Scan for the cell matching the given text and deliver its (x, y) coordinate at center. 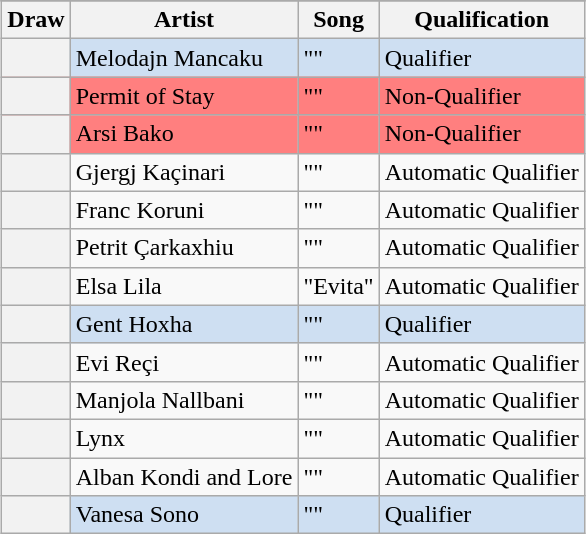
"Evita" (338, 286)
Melodajn Mancaku (184, 58)
Alban Kondi and Lore (184, 477)
Artist (184, 20)
Song (338, 20)
Evi Reçi (184, 362)
Draw (36, 20)
Vanesa Sono (184, 515)
Permit of Stay (184, 96)
Franc Koruni (184, 210)
Gent Hoxha (184, 324)
Arsi Bako (184, 134)
Petrit Çarkaxhiu (184, 248)
Qualification (482, 20)
Gjergj Kaçinari (184, 172)
Manjola Nallbani (184, 400)
Elsa Lila (184, 286)
Lynx (184, 438)
